Locate the cell with the specified text and output its [x, y] center coordinate. 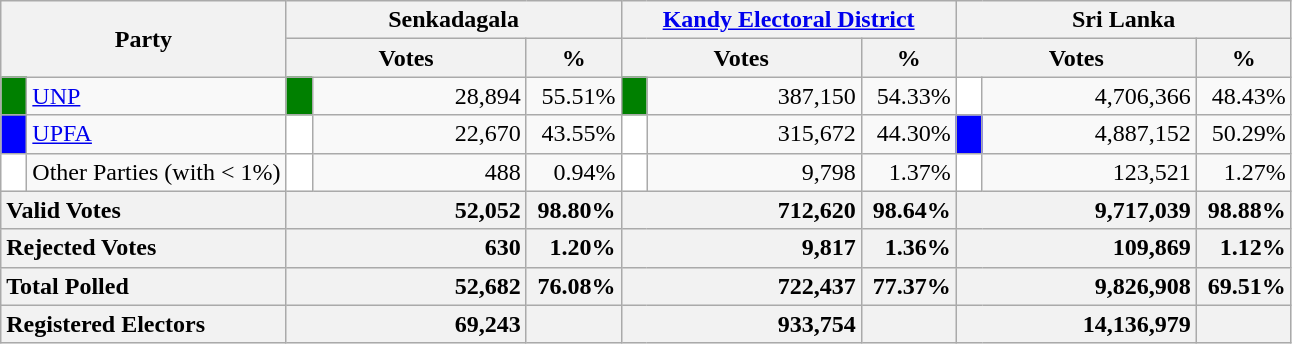
712,620 [741, 210]
1.20% [574, 248]
1.27% [1244, 172]
4,706,366 [1089, 96]
UNP [156, 96]
50.29% [1244, 134]
387,150 [754, 96]
315,672 [754, 134]
69,243 [406, 324]
54.33% [908, 96]
1.12% [1244, 248]
76.08% [574, 286]
Other Parties (with < 1%) [156, 172]
Valid Votes [144, 210]
Kandy Electoral District [788, 20]
488 [419, 172]
9,817 [741, 248]
1.37% [908, 172]
52,682 [406, 286]
109,869 [1076, 248]
28,894 [419, 96]
98.88% [1244, 210]
52,052 [406, 210]
4,887,152 [1089, 134]
Rejected Votes [144, 248]
9,798 [754, 172]
Registered Electors [144, 324]
Sri Lanka [1124, 20]
123,521 [1089, 172]
UPFA [156, 134]
933,754 [741, 324]
722,437 [741, 286]
1.36% [908, 248]
55.51% [574, 96]
Total Polled [144, 286]
Senkadagala [454, 20]
77.37% [908, 286]
69.51% [1244, 286]
Party [144, 39]
9,717,039 [1076, 210]
44.30% [908, 134]
98.64% [908, 210]
48.43% [1244, 96]
98.80% [574, 210]
14,136,979 [1076, 324]
630 [406, 248]
0.94% [574, 172]
43.55% [574, 134]
9,826,908 [1076, 286]
22,670 [419, 134]
